Return (x, y) of the center of cell containing provided text 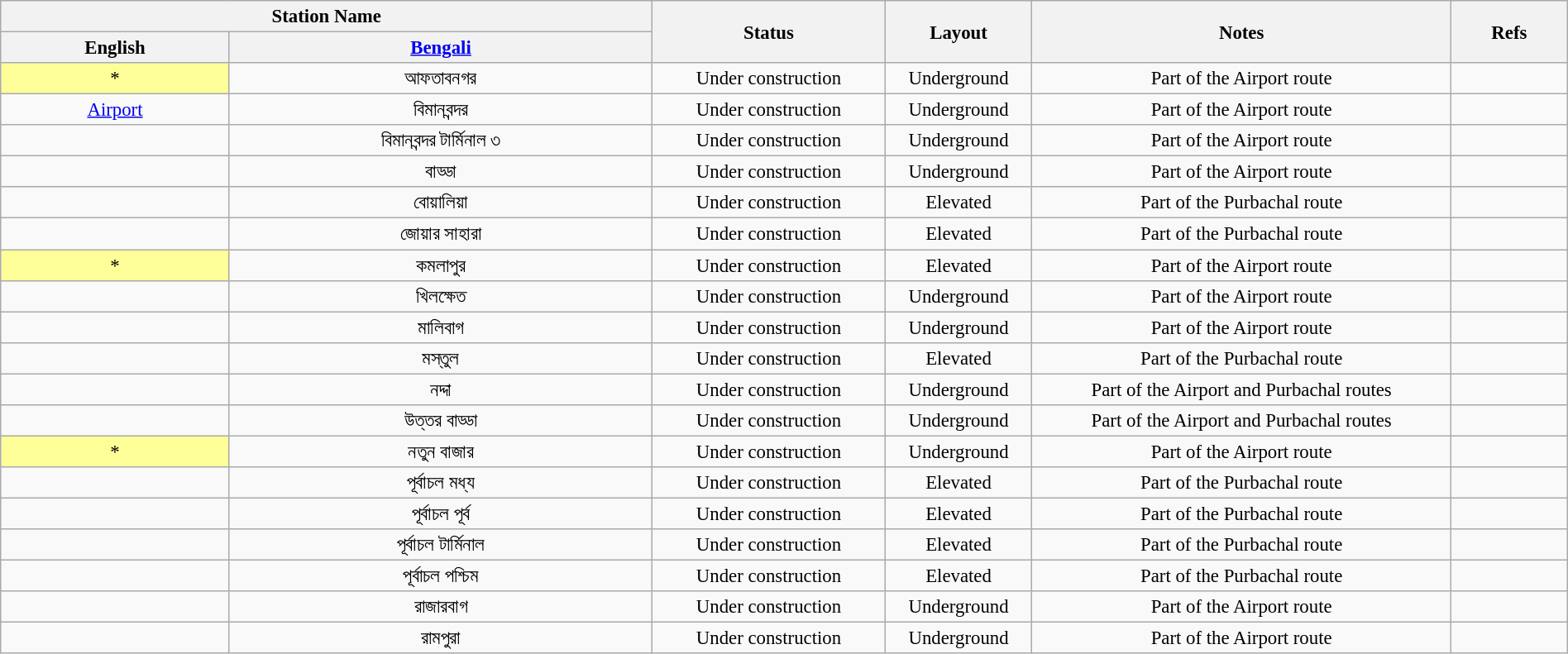
উত্তর বাড্ডা (441, 421)
নতুন বাজার (441, 451)
বিমানবন্দর টার্মিনাল ৩ (441, 141)
কমলাপুর (441, 265)
পূর্বাচল পশ্চিম (441, 576)
বোয়ালিয়া (441, 203)
পূর্বাচল টার্মিনাল (441, 545)
English (115, 48)
Refs (1508, 31)
নদ্দা (441, 389)
Airport (115, 110)
বাড্ডা (441, 172)
মস্তুল (441, 358)
Notes (1242, 31)
আফতাবনগর (441, 79)
Layout (958, 31)
খিলক্ষেত (441, 296)
মালিবাগ (441, 327)
বিমানবন্দর (441, 110)
Status (769, 31)
পূর্বাচল মধ্য (441, 483)
Bengali (441, 48)
জোয়ার সাহারা (441, 234)
পূর্বাচল পূর্ব (441, 513)
Station Name (327, 17)
রাজারবাগ (441, 607)
রামপুরা (441, 638)
